Capture the cell that displays the provided text and extract its [X, Y] central coordinate. 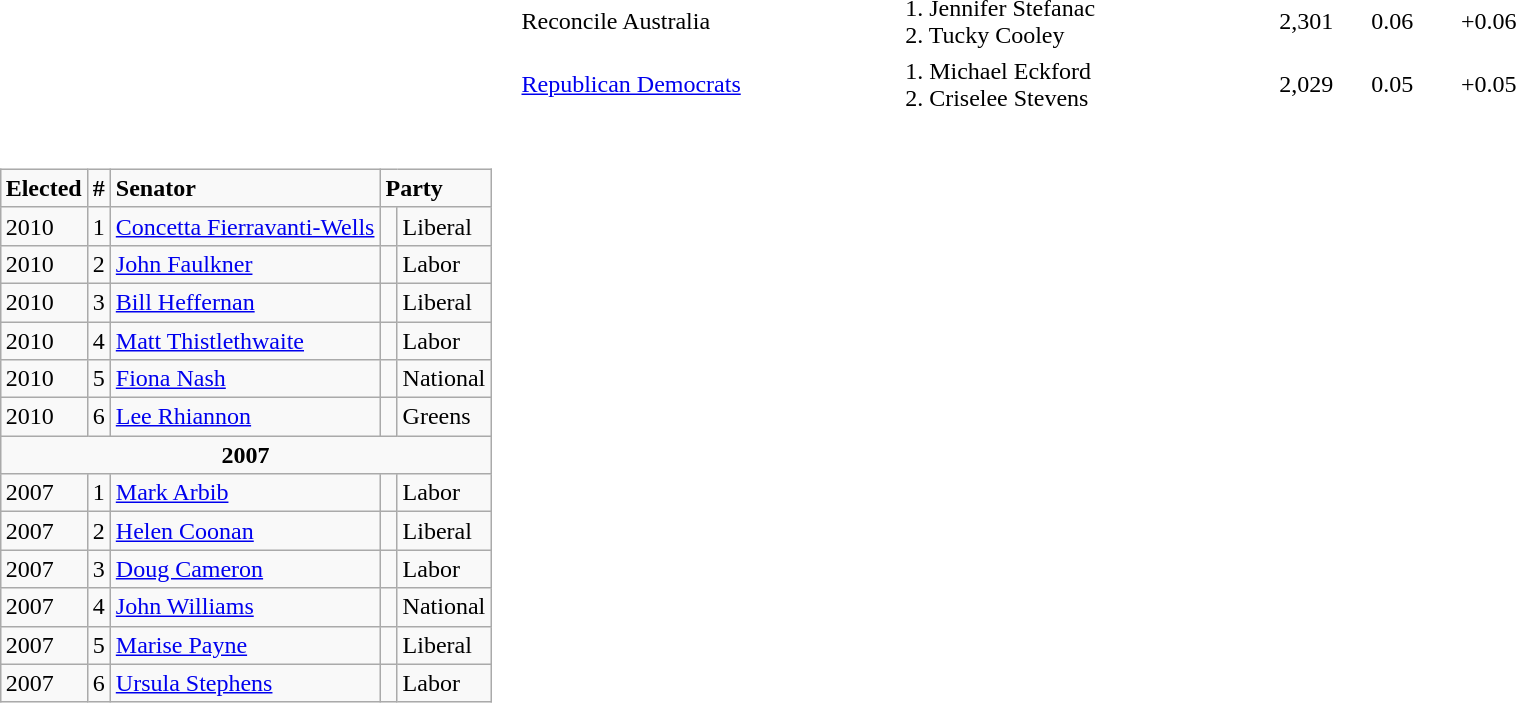
Ursula Stephens [245, 683]
John Williams [245, 607]
Bill Heffernan [245, 302]
1. Michael Eckford 2. Criselee Stevens [1069, 84]
Elected [44, 188]
Party [436, 188]
Concetta Fierravanti-Wells [245, 226]
Mark Arbib [245, 493]
Greens [444, 417]
# [98, 188]
Helen Coonan [245, 531]
2,029 [1286, 84]
Republican Democrats [710, 84]
John Faulkner [245, 264]
Doug Cameron [245, 569]
Marise Payne [245, 645]
Fiona Nash [245, 379]
0.05 [1376, 84]
Matt Thistlethwaite [245, 341]
Senator [245, 188]
Lee Rhiannon [245, 417]
